Provide the [X, Y] coordinate of the cell's center where the given text is located.  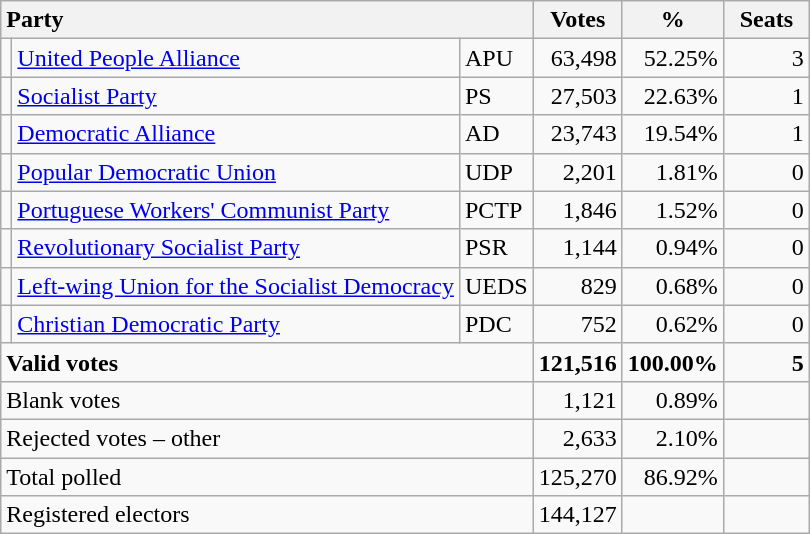
PCTP [496, 210]
Blank votes [267, 400]
% [672, 20]
PSR [496, 248]
Votes [578, 20]
2.10% [672, 438]
Democratic Alliance [236, 134]
19.54% [672, 134]
Left-wing Union for the Socialist Democracy [236, 286]
Rejected votes – other [267, 438]
100.00% [672, 362]
752 [578, 324]
0.62% [672, 324]
27,503 [578, 96]
APU [496, 58]
23,743 [578, 134]
1,846 [578, 210]
1,121 [578, 400]
0.68% [672, 286]
1.81% [672, 172]
22.63% [672, 96]
Popular Democratic Union [236, 172]
Revolutionary Socialist Party [236, 248]
2,201 [578, 172]
Registered electors [267, 515]
Party [267, 20]
Total polled [267, 477]
144,127 [578, 515]
3 [766, 58]
0.89% [672, 400]
1,144 [578, 248]
United People Alliance [236, 58]
52.25% [672, 58]
Socialist Party [236, 96]
121,516 [578, 362]
Valid votes [267, 362]
63,498 [578, 58]
PDC [496, 324]
0.94% [672, 248]
UDP [496, 172]
UEDS [496, 286]
Seats [766, 20]
829 [578, 286]
5 [766, 362]
PS [496, 96]
Portuguese Workers' Communist Party [236, 210]
1.52% [672, 210]
Christian Democratic Party [236, 324]
86.92% [672, 477]
AD [496, 134]
2,633 [578, 438]
125,270 [578, 477]
